Search for the cell housing the specified text and yield its [x, y] center coordinate. 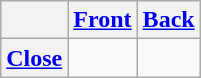
Front [102, 20]
Close [34, 58]
Back [168, 20]
